Capture the cell that displays the provided text and extract its (X, Y) central coordinate. 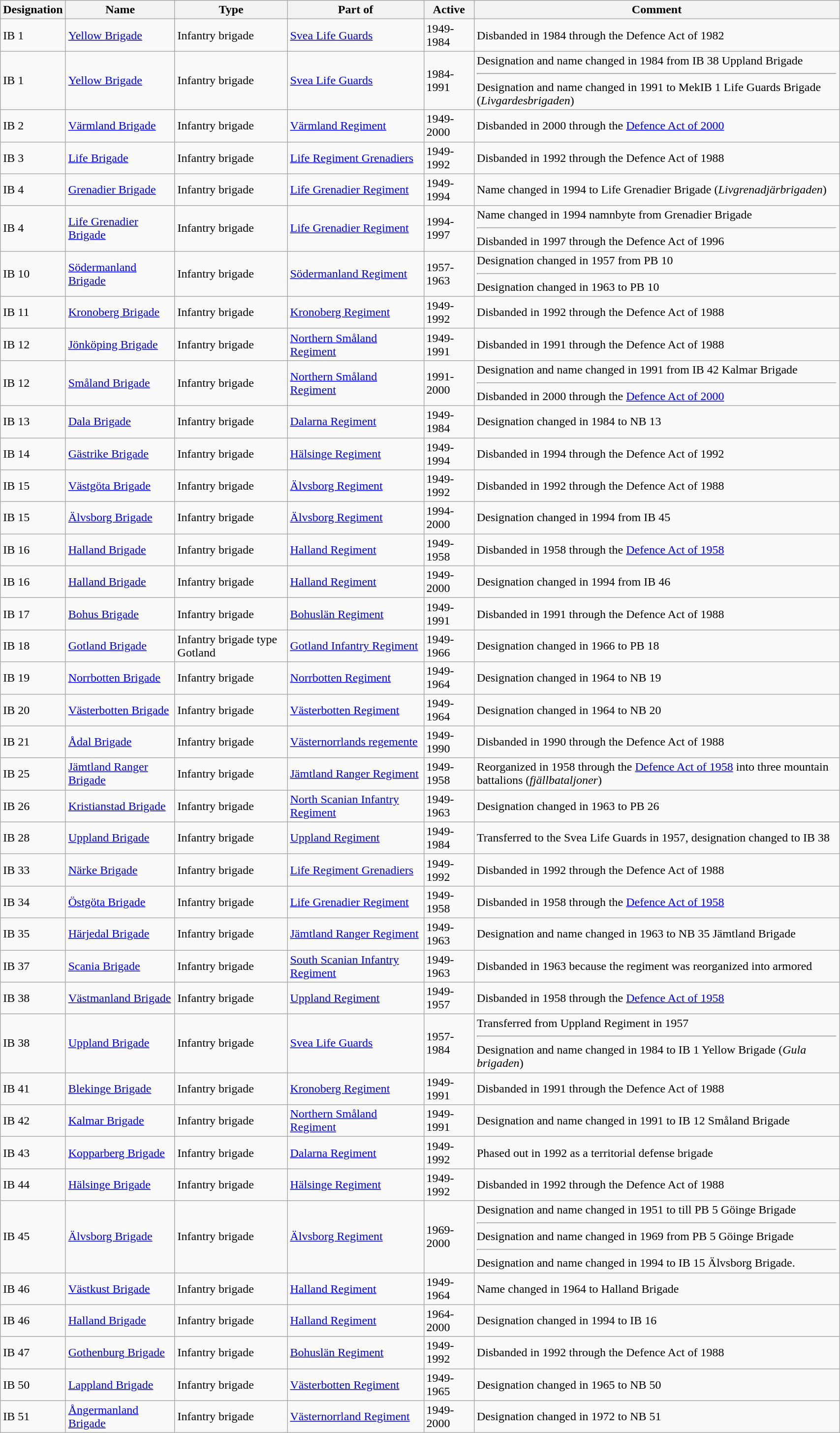
IB 19 (33, 678)
Designation changed in 1972 to NB 51 (656, 1416)
Designation changed in 1984 to NB 13 (656, 421)
IB 47 (33, 1352)
1949-1966 (449, 646)
IB 20 (33, 710)
Gotland Infantry Regiment (355, 646)
Transferred to the Svea Life Guards in 1957, designation changed to IB 38 (656, 838)
1949-1957 (449, 998)
IB 43 (33, 1153)
1984-1991 (449, 81)
IB 45 (33, 1237)
Scania Brigade (120, 966)
Västerbotten Brigade (120, 710)
1957-1984 (449, 1043)
1957-1963 (449, 274)
1994-2000 (449, 518)
IB 18 (33, 646)
Västernorrlands regemente (355, 742)
Kronoberg Brigade (120, 312)
Jönköping Brigade (120, 344)
Designation changed in 1965 to NB 50 (656, 1385)
Härjedal Brigade (120, 934)
IB 21 (33, 742)
Designation changed in 1963 to PB 26 (656, 806)
Småland Brigade (120, 383)
Norrbotten Regiment (355, 678)
Värmland Brigade (120, 126)
IB 10 (33, 274)
Designation changed in 1957 from PB 10Designation changed in 1963 to PB 10 (656, 274)
Disbanded in 1963 because the regiment was reorganized into armored (656, 966)
Västernorrland Regiment (355, 1416)
1994-1997 (449, 228)
IB 13 (33, 421)
Dala Brigade (120, 421)
Kopparberg Brigade (120, 1153)
Norrbotten Brigade (120, 678)
Type (231, 10)
Närke Brigade (120, 870)
IB 51 (33, 1416)
Life Grenadier Brigade (120, 228)
Värmland Regiment (355, 126)
Västgöta Brigade (120, 486)
Ångermanland Brigade (120, 1416)
1949-1965 (449, 1385)
Södermanland Brigade (120, 274)
IB 44 (33, 1185)
Part of (355, 10)
South Scanian Infantry Regiment (355, 966)
IB 11 (33, 312)
Gothenburg Brigade (120, 1352)
Östgöta Brigade (120, 902)
Designation and name changed in 1991 to IB 12 Småland Brigade (656, 1121)
IB 26 (33, 806)
Designation changed in 1966 to PB 18 (656, 646)
North Scanian Infantry Regiment (355, 806)
Designation and name changed in 1991 from IB 42 Kalmar BrigadeDisbanded in 2000 through the Defence Act of 2000 (656, 383)
Västkust Brigade (120, 1288)
Designation changed in 1994 to IB 16 (656, 1321)
IB 3 (33, 157)
Lappland Brigade (120, 1385)
Grenadier Brigade (120, 190)
Designation (33, 10)
Infantry brigade type Gotland (231, 646)
Kristianstad Brigade (120, 806)
IB 33 (33, 870)
Kalmar Brigade (120, 1121)
Name changed in 1994 to Life Grenadier Brigade (Livgrenadjärbrigaden) (656, 190)
Designation changed in 1994 from IB 45 (656, 518)
1949-1990 (449, 742)
Transferred from Uppland Regiment in 1957Designation and name changed in 1984 to IB 1 Yellow Brigade (Gula brigaden) (656, 1043)
Disbanded in 1984 through the Defence Act of 1982 (656, 35)
Name changed in 1964 to Halland Brigade (656, 1288)
Designation and name changed in 1963 to NB 35 Jämtland Brigade (656, 934)
Reorganized in 1958 through the Defence Act of 1958 into three mountain battalions (fjällbataljoner) (656, 774)
Name changed in 1994 namnbyte from Grenadier BrigadeDisbanded in 1997 through the Defence Act of 1996 (656, 228)
Gotland Brigade (120, 646)
Bohus Brigade (120, 614)
IB 37 (33, 966)
Jämtland Ranger Brigade (120, 774)
IB 41 (33, 1089)
Comment (656, 10)
Västmanland Brigade (120, 998)
Life Brigade (120, 157)
Designation changed in 1964 to NB 20 (656, 710)
Södermanland Regiment (355, 274)
Phased out in 1992 as a territorial defense brigade (656, 1153)
IB 25 (33, 774)
Blekinge Brigade (120, 1089)
IB 17 (33, 614)
IB 34 (33, 902)
IB 42 (33, 1121)
Disbanded in 1990 through the Defence Act of 1988 (656, 742)
1964-2000 (449, 1321)
IB 14 (33, 454)
IB 50 (33, 1385)
Disbanded in 2000 through the Defence Act of 2000 (656, 126)
Active (449, 10)
Disbanded in 1994 through the Defence Act of 1992 (656, 454)
IB 2 (33, 126)
1991-2000 (449, 383)
Hälsinge Brigade (120, 1185)
IB 35 (33, 934)
IB 28 (33, 838)
Gästrike Brigade (120, 454)
1969-2000 (449, 1237)
Ådal Brigade (120, 742)
Designation changed in 1964 to NB 19 (656, 678)
Designation changed in 1994 from IB 46 (656, 582)
Name (120, 10)
